Detect which cell encompasses the target text, then output its [x, y] center coordinate. 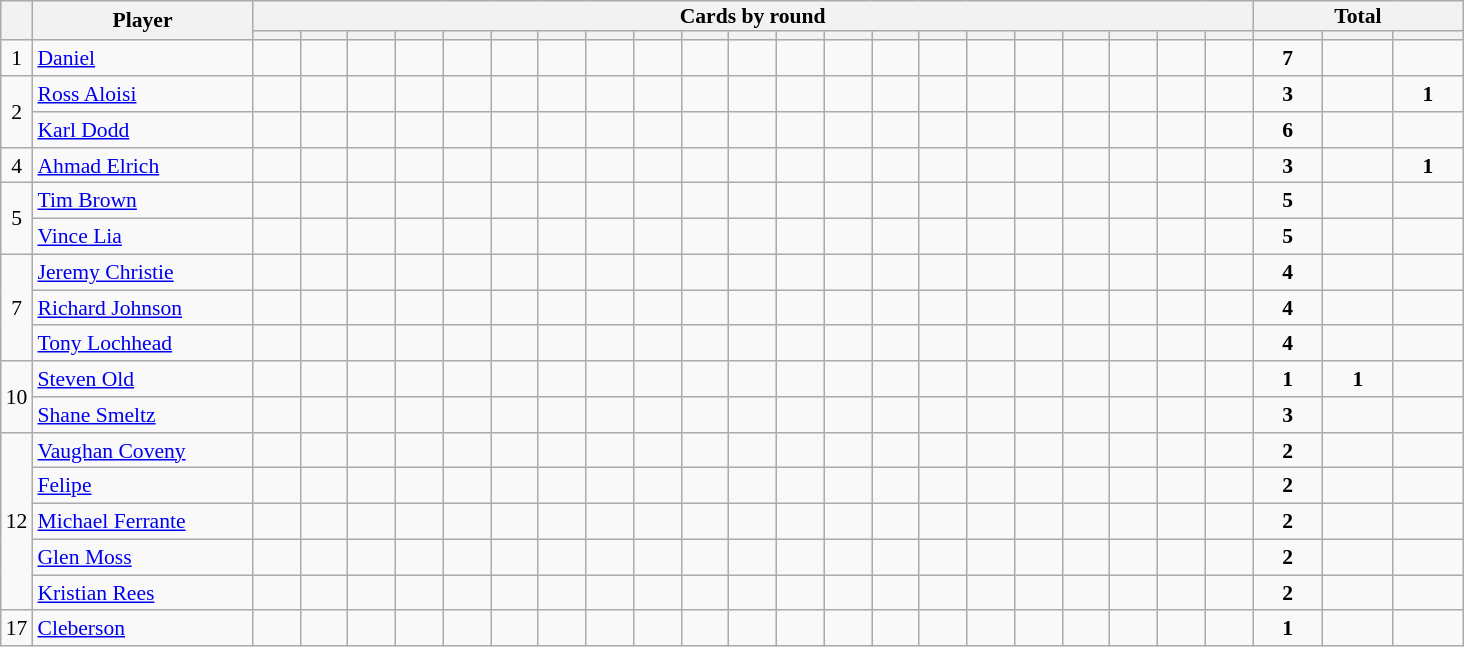
Kristian Rees [142, 593]
Richard Johnson [142, 308]
Tim Brown [142, 201]
Total [1358, 16]
Tony Lochhead [142, 344]
Glen Moss [142, 558]
Jeremy Christie [142, 273]
Ahmad Elrich [142, 166]
Vince Lia [142, 237]
Steven Old [142, 379]
Ross Aloisi [142, 94]
Cards by round [753, 16]
Daniel [142, 59]
6 [1288, 130]
12 [17, 522]
Karl Dodd [142, 130]
Cleberson [142, 629]
10 [17, 396]
Felipe [142, 486]
Vaughan Coveny [142, 451]
Michael Ferrante [142, 522]
17 [17, 629]
Shane Smeltz [142, 415]
Player [142, 21]
